Pinpoint the cell where the given text exists, returning its [X, Y] midpoint coordinate. 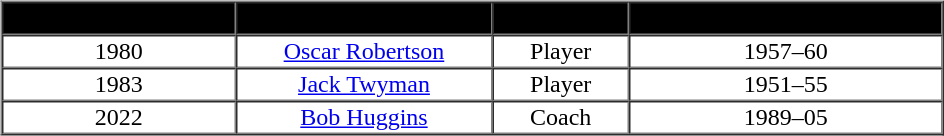
1983 [119, 84]
Position [560, 18]
Bob Huggins [364, 118]
Oscar Robertson [364, 52]
Years at Cincinnati [786, 18]
Year Inducted [119, 18]
Coach [560, 118]
1989–05 [786, 118]
Name [364, 18]
1957–60 [786, 52]
2022 [119, 118]
1951–55 [786, 84]
1980 [119, 52]
Jack Twyman [364, 84]
